Identify which cell holds the provided text, then report its [x, y] central coordinate. 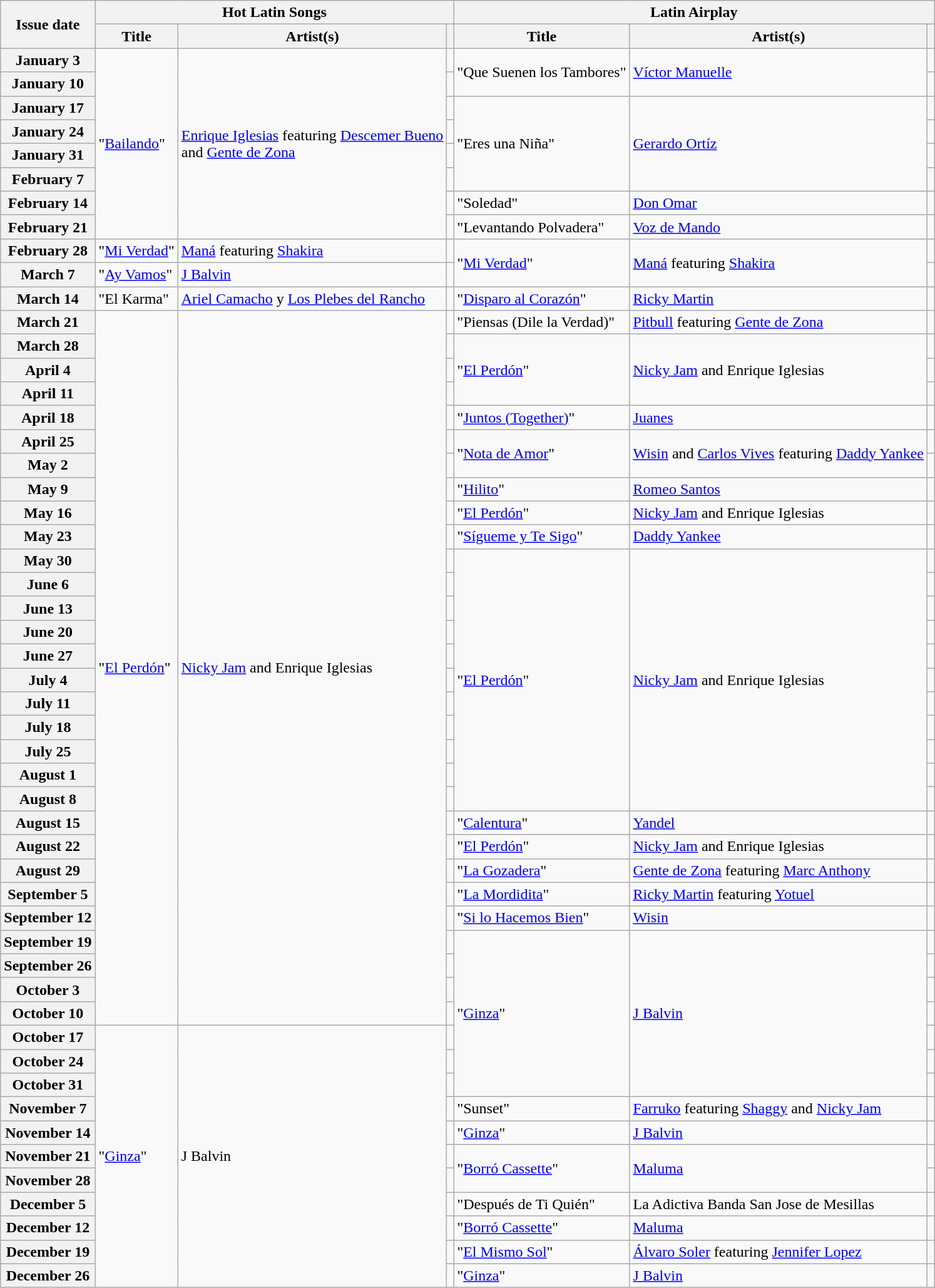
February 21 [48, 227]
Don Omar [779, 203]
Issue date [48, 24]
"Nota de Amor" [542, 453]
"Ay Vamos" [136, 274]
Yandel [779, 823]
February 28 [48, 250]
"Piensas (Dile la Verdad)" [542, 322]
July 18 [48, 728]
August 22 [48, 847]
Enrique Iglesias featuring Descemer Bueno and Gente de Zona [312, 143]
September 19 [48, 942]
January 24 [48, 131]
December 12 [48, 1228]
August 29 [48, 870]
August 15 [48, 823]
July 25 [48, 751]
April 25 [48, 441]
Juanes [779, 418]
Latin Airplay [694, 13]
"Eres una Niña" [542, 143]
June 20 [48, 632]
May 30 [48, 560]
June 13 [48, 608]
"Bailando" [136, 143]
"Después de Ti Quién" [542, 1204]
"Soledad" [542, 203]
January 31 [48, 155]
Álvaro Soler featuring Jennifer Lopez [779, 1252]
Gerardo Ortíz [779, 143]
October 3 [48, 989]
Gente de Zona featuring Marc Anthony [779, 870]
July 4 [48, 679]
May 23 [48, 537]
Hot Latin Songs [274, 13]
September 12 [48, 918]
December 26 [48, 1275]
"Sunset" [542, 1109]
May 16 [48, 513]
"Sígueme y Te Sigo" [542, 537]
"Disparo al Corazón" [542, 299]
October 31 [48, 1085]
August 8 [48, 799]
Voz de Mando [779, 227]
Ricky Martin [779, 299]
November 21 [48, 1157]
January 10 [48, 84]
"Que Suenen los Tambores" [542, 72]
March 14 [48, 299]
October 17 [48, 1037]
"La Mordidita" [542, 894]
December 5 [48, 1204]
"El Karma" [136, 299]
March 7 [48, 274]
September 5 [48, 894]
June 6 [48, 584]
January 17 [48, 108]
August 1 [48, 775]
April 18 [48, 418]
Pitbull featuring Gente de Zona [779, 322]
October 24 [48, 1061]
July 11 [48, 704]
Romeo Santos [779, 489]
January 3 [48, 60]
May 2 [48, 465]
Ariel Camacho y Los Plebes del Rancho [312, 299]
December 19 [48, 1252]
October 10 [48, 1013]
"Si lo Hacemos Bien" [542, 918]
"Calentura" [542, 823]
March 28 [48, 346]
May 9 [48, 489]
"Levantando Polvadera" [542, 227]
"Juntos (Together)" [542, 418]
April 4 [48, 370]
November 7 [48, 1109]
Wisin [779, 918]
November 28 [48, 1180]
November 14 [48, 1133]
La Adictiva Banda San Jose de Mesillas [779, 1204]
April 11 [48, 394]
Ricky Martin featuring Yotuel [779, 894]
February 14 [48, 203]
February 7 [48, 179]
Víctor Manuelle [779, 72]
"El Mismo Sol" [542, 1252]
"La Gozadera" [542, 870]
"Hilito" [542, 489]
Farruko featuring Shaggy and Nicky Jam [779, 1109]
Wisin and Carlos Vives featuring Daddy Yankee [779, 453]
September 26 [48, 966]
Daddy Yankee [779, 537]
June 27 [48, 656]
March 21 [48, 322]
